Scan for the cell matching the given text and deliver its (X, Y) coordinate at center. 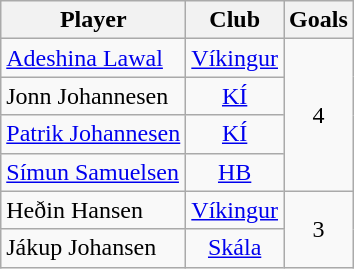
Skála (235, 248)
3 (319, 229)
Jákup Johansen (94, 248)
Player (94, 20)
Adeshina Lawal (94, 58)
Jonn Johannesen (94, 96)
HB (235, 172)
4 (319, 115)
Heðin Hansen (94, 210)
Goals (319, 20)
Símun Samuelsen (94, 172)
Club (235, 20)
Patrik Johannesen (94, 134)
